Return the [x, y] coordinate for the center point of the cell that contains the specified text.  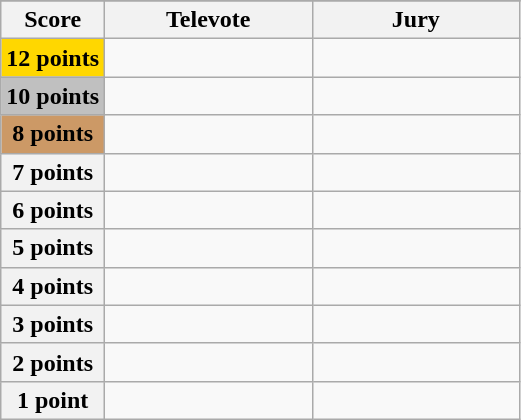
2 points [53, 362]
8 points [53, 134]
Score [53, 20]
12 points [53, 58]
1 point [53, 400]
Jury [416, 20]
6 points [53, 210]
Televote [209, 20]
10 points [53, 96]
4 points [53, 286]
3 points [53, 324]
7 points [53, 172]
5 points [53, 248]
